Capture the cell that displays the provided text and extract its (X, Y) central coordinate. 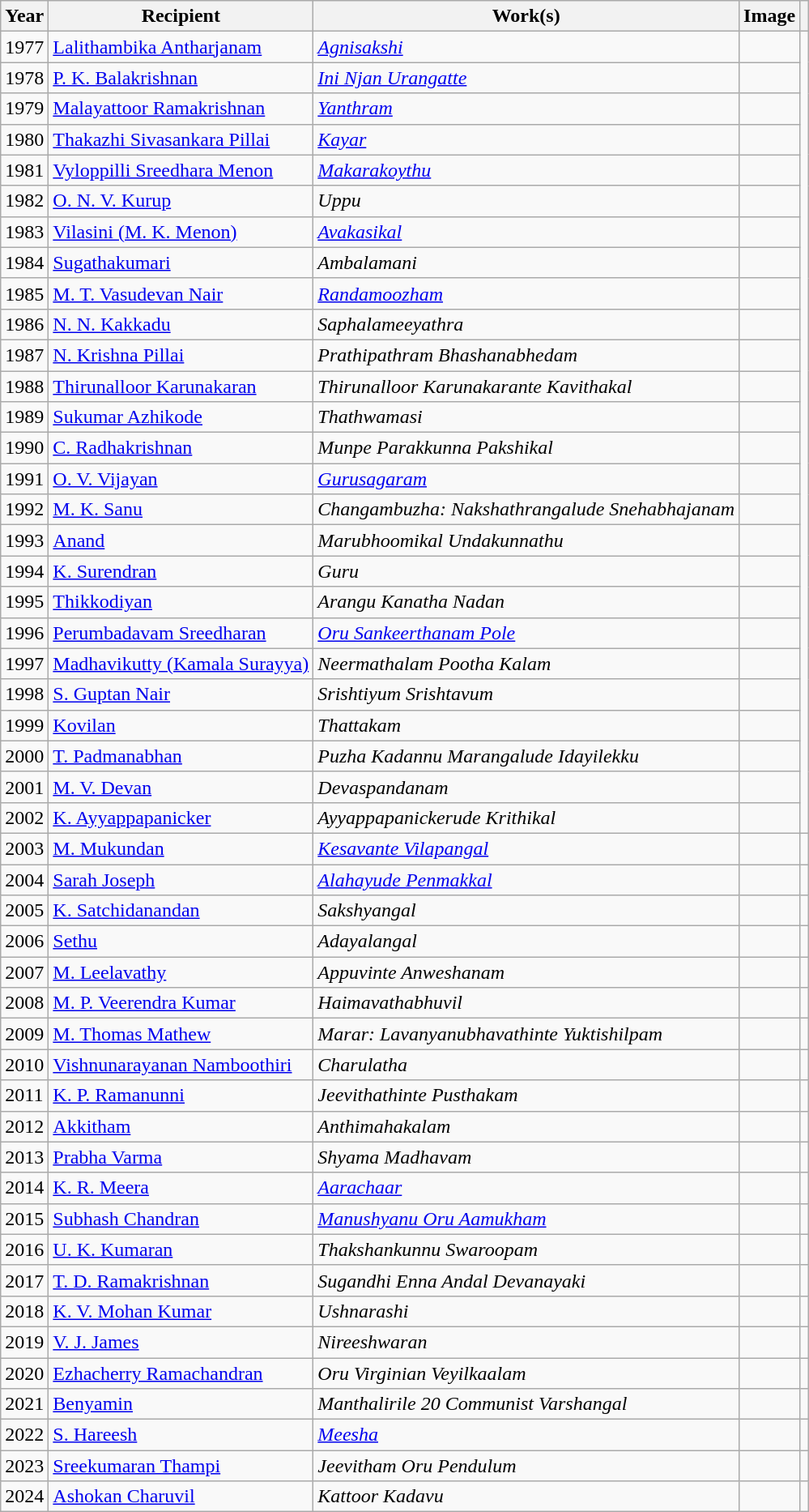
2019 (24, 1342)
M. Thomas Mathew (181, 1034)
Prabha Varma (181, 1157)
Arangu Kanatha Nadan (526, 602)
Shyama Madhavam (526, 1157)
1997 (24, 664)
Ezhacherry Ramachandran (181, 1373)
2004 (24, 879)
Kovilan (181, 725)
Charulatha (526, 1065)
T. Padmanabhan (181, 756)
Munpe Parakkunna Pakshikal (526, 448)
Guru (526, 571)
Madhavikutty (Kamala Surayya) (181, 664)
N. Krishna Pillai (181, 355)
2024 (24, 1497)
Sakshyangal (526, 911)
Gurusagaram (526, 479)
Malayattoor Ramakrishnan (181, 109)
1979 (24, 109)
1980 (24, 139)
S. Hareesh (181, 1435)
K. V. Mohan Kumar (181, 1311)
1977 (24, 47)
2021 (24, 1404)
2018 (24, 1311)
T. D. Ramakrishnan (181, 1280)
Thirunalloor Karunakarante Kavithakal (526, 387)
O. V. Vijayan (181, 479)
Marubhoomikal Undakunnathu (526, 540)
1990 (24, 448)
Avakasikal (526, 232)
1995 (24, 602)
1987 (24, 355)
1992 (24, 510)
2003 (24, 848)
Vilasini (M. K. Menon) (181, 232)
Jeevitham Oru Pendulum (526, 1466)
Randamoozham (526, 293)
Sethu (181, 942)
1981 (24, 170)
Work(s) (526, 16)
P. K. Balakrishnan (181, 78)
Vishnunarayanan Namboothiri (181, 1065)
Ambalamani (526, 263)
N. N. Kakkadu (181, 324)
Devaspandanam (526, 787)
Oru Sankeerthanam Pole (526, 633)
Thikkodiyan (181, 602)
1986 (24, 324)
1988 (24, 387)
Saphalameeyathra (526, 324)
K. P. Ramanunni (181, 1096)
1982 (24, 201)
Anthimahakalam (526, 1126)
Manthalirile 20 Communist Varshangal (526, 1404)
Sugandhi Enna Andal Devanayaki (526, 1280)
Akkitham (181, 1126)
V. J. James (181, 1342)
Vyloppilli Sreedhara Menon (181, 170)
Changambuzha: Nakshathrangalude Snehabhajanam (526, 510)
2014 (24, 1188)
C. Radhakrishnan (181, 448)
2023 (24, 1466)
Year (24, 16)
2009 (24, 1034)
1984 (24, 263)
Thakazhi Sivasankara Pillai (181, 139)
Benyamin (181, 1404)
Perumbadavam Sreedharan (181, 633)
Adayalangal (526, 942)
2008 (24, 1003)
1994 (24, 571)
Haimavathabhuvil (526, 1003)
1991 (24, 479)
S. Guptan Nair (181, 694)
2011 (24, 1096)
2013 (24, 1157)
2017 (24, 1280)
1989 (24, 417)
Ashokan Charuvil (181, 1497)
2020 (24, 1373)
2002 (24, 818)
1983 (24, 232)
M. T. Vasudevan Nair (181, 293)
2015 (24, 1219)
Thattakam (526, 725)
Neermathalam Pootha Kalam (526, 664)
Prathipathram Bhashanabhedam (526, 355)
2016 (24, 1249)
2022 (24, 1435)
Nireeshwaran (526, 1342)
Kayar (526, 139)
2012 (24, 1126)
Recipient (181, 16)
2000 (24, 756)
1999 (24, 725)
K. Surendran (181, 571)
Alahayude Penmakkal (526, 879)
Ini Njan Urangatte (526, 78)
Thathwamasi (526, 417)
Makarakoythu (526, 170)
1985 (24, 293)
M. P. Veerendra Kumar (181, 1003)
1996 (24, 633)
M. K. Sanu (181, 510)
K. Ayyappapanicker (181, 818)
Agnisakshi (526, 47)
Meesha (526, 1435)
Ayyappapanickerude Krithikal (526, 818)
O. N. V. Kurup (181, 201)
Yanthram (526, 109)
2007 (24, 972)
2006 (24, 942)
Puzha Kadannu Marangalude Idayilekku (526, 756)
Thirunalloor Karunakaran (181, 387)
Sugathakumari (181, 263)
Sarah Joseph (181, 879)
Lalithambika Antharjanam (181, 47)
Marar: Lavanyanubhavathinte Yuktishilpam (526, 1034)
Image (769, 16)
Manushyanu Oru Aamukham (526, 1219)
1993 (24, 540)
Thakshankunnu Swaroopam (526, 1249)
Oru Virginian Veyilkaalam (526, 1373)
1978 (24, 78)
Appuvinte Anweshanam (526, 972)
Subhash Chandran (181, 1219)
1998 (24, 694)
K. Satchidanandan (181, 911)
2010 (24, 1065)
Srishtiyum Srishtavum (526, 694)
U. K. Kumaran (181, 1249)
Kesavante Vilapangal (526, 848)
2005 (24, 911)
Sukumar Azhikode (181, 417)
Jeevithathinte Pusthakam (526, 1096)
Kattoor Kadavu (526, 1497)
M. V. Devan (181, 787)
2001 (24, 787)
Anand (181, 540)
Aarachaar (526, 1188)
Sreekumaran Thampi (181, 1466)
K. R. Meera (181, 1188)
Ushnarashi (526, 1311)
Uppu (526, 201)
M. Leelavathy (181, 972)
M. Mukundan (181, 848)
